Pinpoint the cell where the given text exists, returning its [x, y] midpoint coordinate. 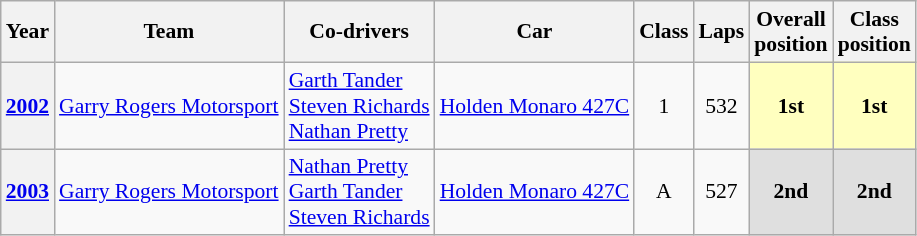
Laps [722, 32]
Overallposition [790, 32]
527 [722, 192]
1 [664, 106]
Co-drivers [360, 32]
Nathan Pretty Garth Tander Steven Richards [360, 192]
Year [28, 32]
532 [722, 106]
Class [664, 32]
Classposition [874, 32]
Team [169, 32]
Car [535, 32]
A [664, 192]
2002 [28, 106]
Garth Tander Steven Richards Nathan Pretty [360, 106]
2003 [28, 192]
